Determine the (X, Y) coordinate at the center of the cell enclosing the given text.  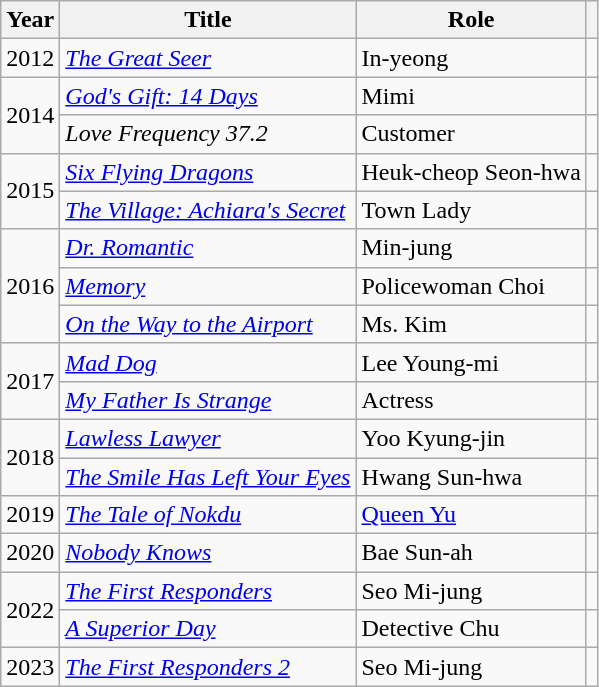
2022 (30, 610)
2016 (30, 286)
On the Way to the Airport (208, 324)
2017 (30, 381)
Customer (471, 134)
2012 (30, 58)
The First Responders (208, 591)
Lawless Lawyer (208, 438)
In-yeong (471, 58)
2014 (30, 115)
Dr. Romantic (208, 248)
The Village: Achiara's Secret (208, 210)
The Smile Has Left Your Eyes (208, 477)
The Tale of Nokdu (208, 515)
Detective Chu (471, 629)
Queen Yu (471, 515)
Ms. Kim (471, 324)
The First Responders 2 (208, 667)
God's Gift: 14 Days (208, 96)
2018 (30, 457)
Lee Young-mi (471, 362)
Memory (208, 286)
2015 (30, 191)
Mimi (471, 96)
Policewoman Choi (471, 286)
Six Flying Dragons (208, 172)
The Great Seer (208, 58)
Role (471, 20)
Love Frequency 37.2 (208, 134)
Hwang Sun-hwa (471, 477)
Heuk-cheop Seon-hwa (471, 172)
My Father Is Strange (208, 400)
Nobody Knows (208, 553)
Mad Dog (208, 362)
Actress (471, 400)
Min-jung (471, 248)
2019 (30, 515)
Bae Sun-ah (471, 553)
2020 (30, 553)
Title (208, 20)
2023 (30, 667)
Year (30, 20)
Town Lady (471, 210)
Yoo Kyung-jin (471, 438)
A Superior Day (208, 629)
